Provide the (x, y) coordinate of the cell's center where the given text is located.  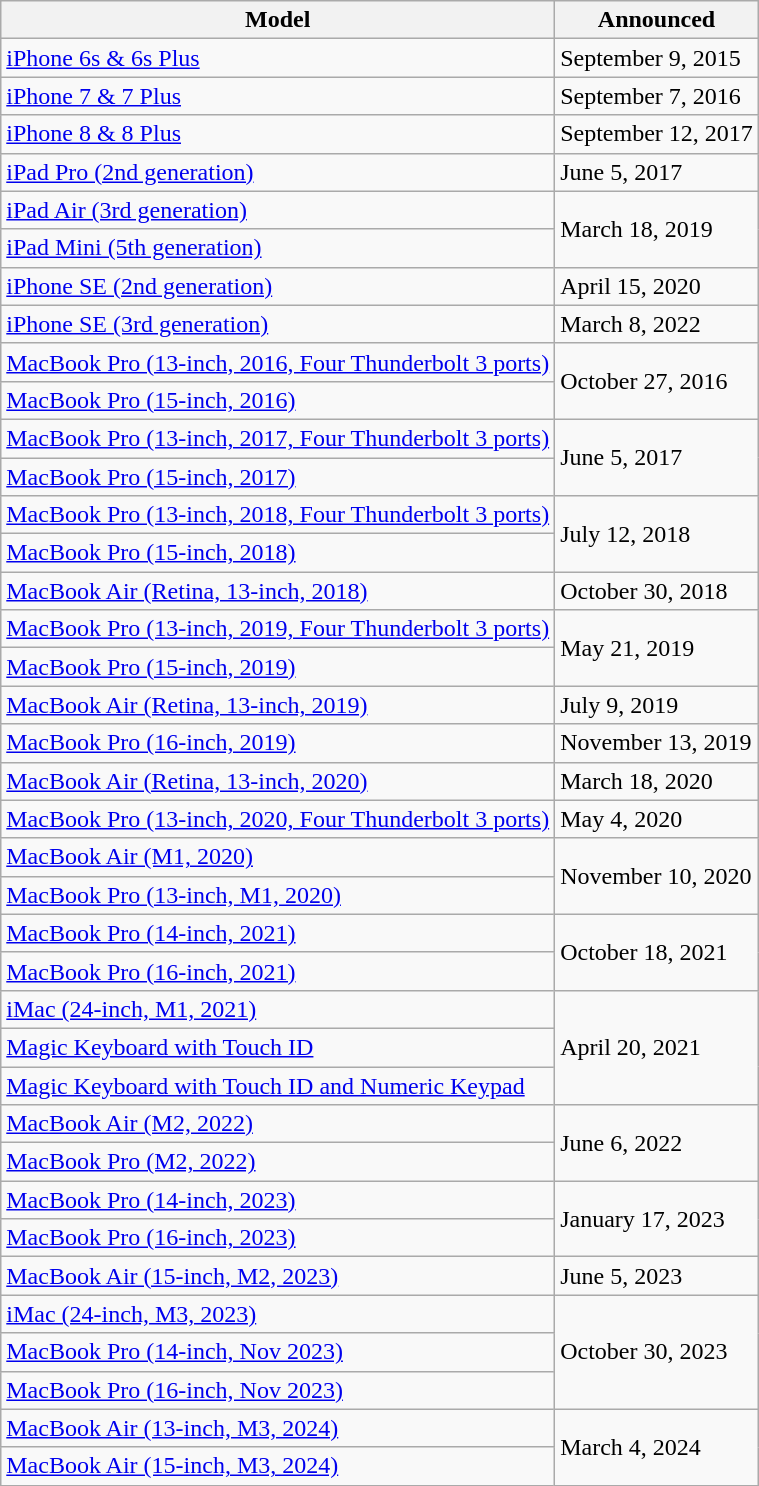
MacBook Air (Retina, 13-inch, 2020) (278, 781)
MacBook Air (15-inch, M3, 2024) (278, 1466)
March 18, 2020 (657, 781)
MacBook Pro (13-inch, 2019, Four Thunderbolt 3 ports) (278, 629)
iPad Air (3rd generation) (278, 210)
October 30, 2018 (657, 591)
MacBook Pro (16-inch, 2019) (278, 743)
MacBook Air (M2, 2022) (278, 1124)
November 10, 2020 (657, 876)
MacBook Air (15-inch, M2, 2023) (278, 1276)
iPhone 8 & 8 Plus (278, 134)
Magic Keyboard with Touch ID (278, 1047)
MacBook Pro (M2, 2022) (278, 1162)
MacBook Pro (15-inch, 2018) (278, 553)
March 4, 2024 (657, 1447)
MacBook Pro (14-inch, 2023) (278, 1200)
iMac (24-inch, M1, 2021) (278, 1009)
MacBook Air (M1, 2020) (278, 857)
October 18, 2021 (657, 952)
MacBook Pro (13-inch, 2016, Four Thunderbolt 3 ports) (278, 362)
MacBook Pro (15-inch, 2016) (278, 400)
iPhone 6s & 6s Plus (278, 58)
MacBook Pro (15-inch, 2019) (278, 667)
September 12, 2017 (657, 134)
MacBook Pro (13-inch, 2018, Four Thunderbolt 3 ports) (278, 515)
MacBook Pro (16-inch, Nov 2023) (278, 1390)
Announced (657, 20)
May 21, 2019 (657, 648)
October 30, 2023 (657, 1352)
MacBook Pro (13-inch, 2020, Four Thunderbolt 3 ports) (278, 819)
June 6, 2022 (657, 1143)
iPhone SE (3rd generation) (278, 324)
April 20, 2021 (657, 1047)
June 5, 2023 (657, 1276)
MacBook Pro (14-inch, Nov 2023) (278, 1352)
September 7, 2016 (657, 96)
April 15, 2020 (657, 286)
January 17, 2023 (657, 1219)
iPhone SE (2nd generation) (278, 286)
July 9, 2019 (657, 705)
July 12, 2018 (657, 534)
Magic Keyboard with Touch ID and Numeric Keypad (278, 1085)
MacBook Pro (13-inch, 2017, Four Thunderbolt 3 ports) (278, 438)
iPad Mini (5th generation) (278, 248)
iPad Pro (2nd generation) (278, 172)
Model (278, 20)
iPhone 7 & 7 Plus (278, 96)
MacBook Pro (13-inch, M1, 2020) (278, 895)
MacBook Pro (15-inch, 2017) (278, 477)
October 27, 2016 (657, 381)
MacBook Air (Retina, 13-inch, 2018) (278, 591)
MacBook Air (Retina, 13-inch, 2019) (278, 705)
March 18, 2019 (657, 229)
iMac (24-inch, M3, 2023) (278, 1314)
September 9, 2015 (657, 58)
MacBook Air (13-inch, M3, 2024) (278, 1428)
MacBook Pro (14-inch, 2021) (278, 933)
MacBook Pro (16-inch, 2023) (278, 1238)
March 8, 2022 (657, 324)
November 13, 2019 (657, 743)
May 4, 2020 (657, 819)
MacBook Pro (16-inch, 2021) (278, 971)
